From the cell containing the given text, extract its center point as (X, Y) coordinate. 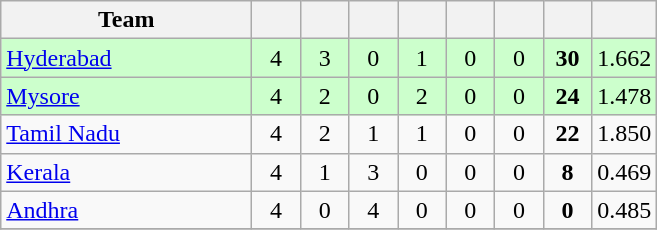
Andhra (126, 210)
1.478 (624, 96)
Team (126, 20)
Tamil Nadu (126, 134)
22 (568, 134)
Hyderabad (126, 58)
30 (568, 58)
Kerala (126, 172)
1.662 (624, 58)
24 (568, 96)
1.850 (624, 134)
Mysore (126, 96)
8 (568, 172)
0.469 (624, 172)
0.485 (624, 210)
